Return (X, Y) of the center of cell containing provided text 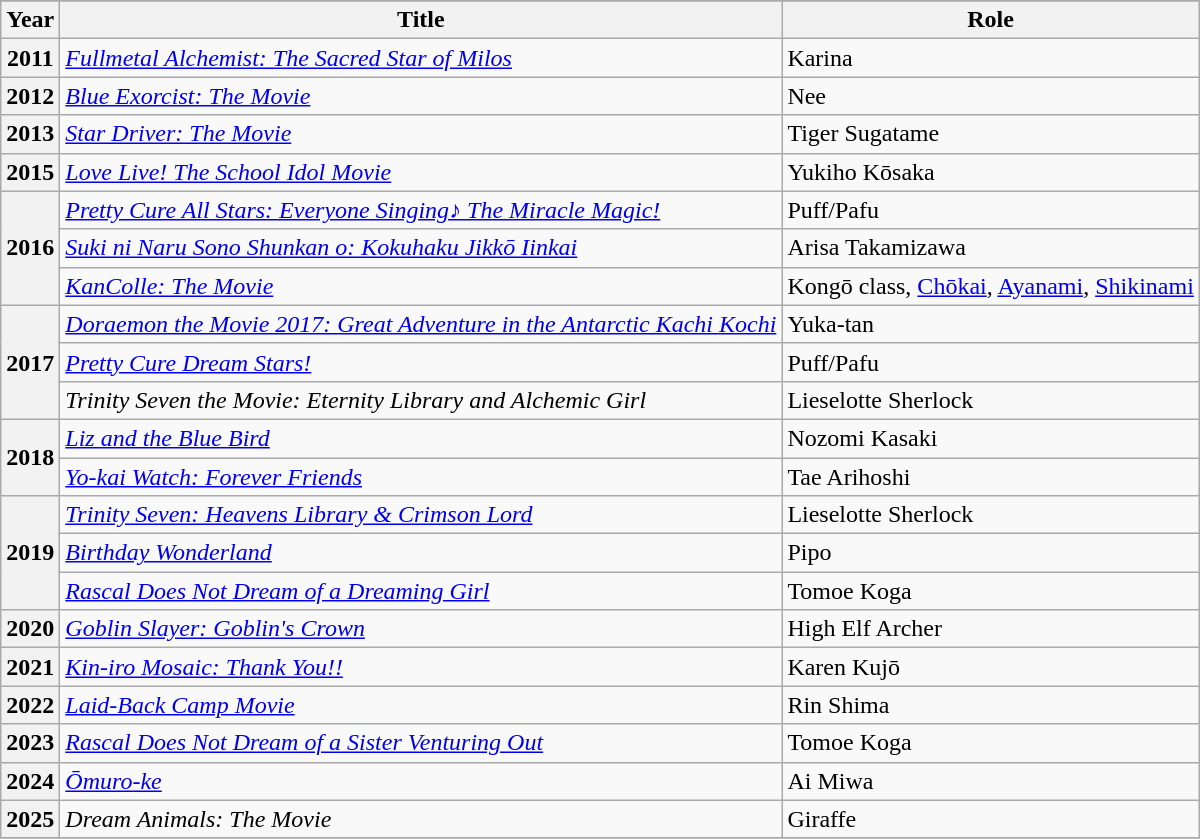
Kongō class, Chōkai, Ayanami, Shikinami (991, 286)
2023 (30, 743)
2012 (30, 96)
2022 (30, 705)
Nozomi Kasaki (991, 438)
Nee (991, 96)
2019 (30, 553)
Pretty Cure Dream Stars! (421, 362)
Yuka-tan (991, 324)
Goblin Slayer: Goblin's Crown (421, 629)
Rascal Does Not Dream of a Sister Venturing Out (421, 743)
Yukiho Kōsaka (991, 172)
2020 (30, 629)
Birthday Wonderland (421, 553)
Suki ni Naru Sono Shunkan o: Kokuhaku Jikkō Iinkai (421, 248)
2025 (30, 819)
2018 (30, 457)
2013 (30, 134)
2015 (30, 172)
Karen Kujō (991, 667)
Ai Miwa (991, 781)
2016 (30, 248)
Trinity Seven: Heavens Library & Crimson Lord (421, 515)
Doraemon the Movie 2017: Great Adventure in the Antarctic Kachi Kochi (421, 324)
Laid-Back Camp Movie (421, 705)
Arisa Takamizawa (991, 248)
KanColle: The Movie (421, 286)
Trinity Seven the Movie: Eternity Library and Alchemic Girl (421, 400)
Kin-iro Mosaic: Thank You!! (421, 667)
2021 (30, 667)
Year (30, 20)
Dream Animals: The Movie (421, 819)
Tae Arihoshi (991, 477)
Love Live! The School Idol Movie (421, 172)
Liz and the Blue Bird (421, 438)
Blue Exorcist: The Movie (421, 96)
Tiger Sugatame (991, 134)
Role (991, 20)
Pretty Cure All Stars: Everyone Singing♪ The Miracle Magic! (421, 210)
Rin Shima (991, 705)
Fullmetal Alchemist: The Sacred Star of Milos (421, 58)
Title (421, 20)
Star Driver: The Movie (421, 134)
Karina (991, 58)
Ōmuro-ke (421, 781)
2011 (30, 58)
High Elf Archer (991, 629)
Pipo (991, 553)
Rascal Does Not Dream of a Dreaming Girl (421, 591)
2024 (30, 781)
Giraffe (991, 819)
2017 (30, 362)
Yo-kai Watch: Forever Friends (421, 477)
